Pinpoint the cell where the given text exists, returning its [x, y] midpoint coordinate. 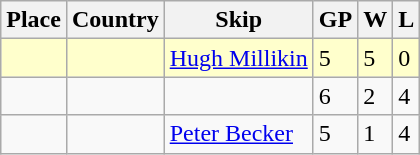
1 [376, 134]
0 [406, 58]
Hugh Millikin [238, 58]
2 [376, 96]
Peter Becker [238, 134]
Skip [238, 20]
L [406, 20]
W [376, 20]
Place [34, 20]
GP [335, 20]
Country [115, 20]
6 [335, 96]
